Capture the cell that displays the provided text and extract its [x, y] central coordinate. 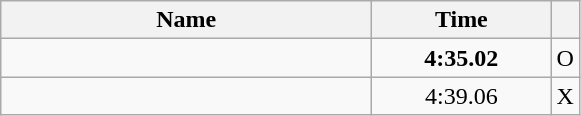
4:35.02 [462, 58]
O [565, 58]
4:39.06 [462, 96]
Name [186, 20]
Time [462, 20]
X [565, 96]
